Return the [x, y] coordinate for the center point of the cell that contains the specified text.  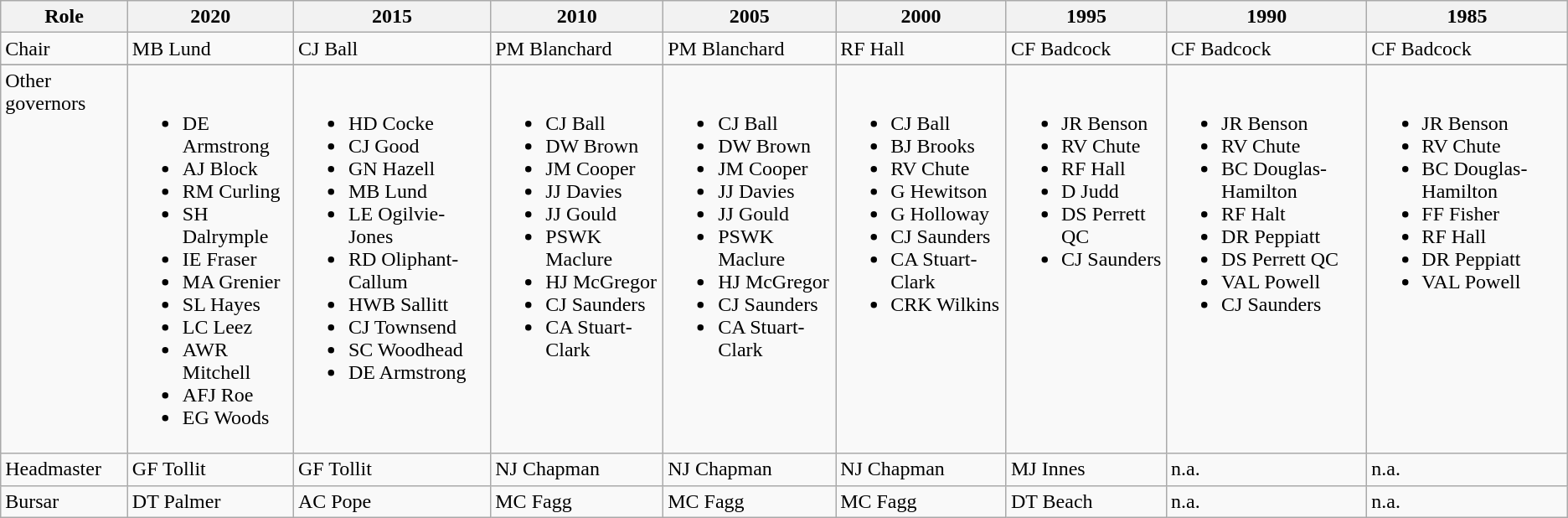
1985 [1467, 17]
Bursar [64, 501]
AC Pope [392, 501]
2005 [750, 17]
MB Lund [210, 49]
DT Beach [1086, 501]
2010 [577, 17]
1990 [1266, 17]
1995 [1086, 17]
2020 [210, 17]
CJ BallBJ BrooksRV ChuteG HewitsonG HollowayCJ SaundersCA Stuart-ClarkCRK Wilkins [921, 259]
DT Palmer [210, 501]
MJ Innes [1086, 469]
CJ Ball [392, 49]
Other governors [64, 259]
2000 [921, 17]
Role [64, 17]
HD CockeCJ GoodGN HazellMB LundLE Ogilvie-JonesRD Oliphant-CallumHWB SallittCJ TownsendSC WoodheadDE Armstrong [392, 259]
JR BensonRV ChuteRF HallD JuddDS Perrett QCCJ Saunders [1086, 259]
Chair [64, 49]
RF Hall [921, 49]
DE ArmstrongAJ BlockRM CurlingSH DalrympleIE FraserMA GrenierSL HayesLC LeezAWR MitchellAFJ RoeEG Woods [210, 259]
Headmaster [64, 469]
JR BensonRV ChuteBC Douglas-HamiltonRF HaltDR PeppiattDS Perrett QCVAL PowellCJ Saunders [1266, 259]
JR BensonRV ChuteBC Douglas-HamiltonFF FisherRF HallDR PeppiattVAL Powell [1467, 259]
2015 [392, 17]
